Determine the (x, y) coordinate at the center of the cell enclosing the given text.  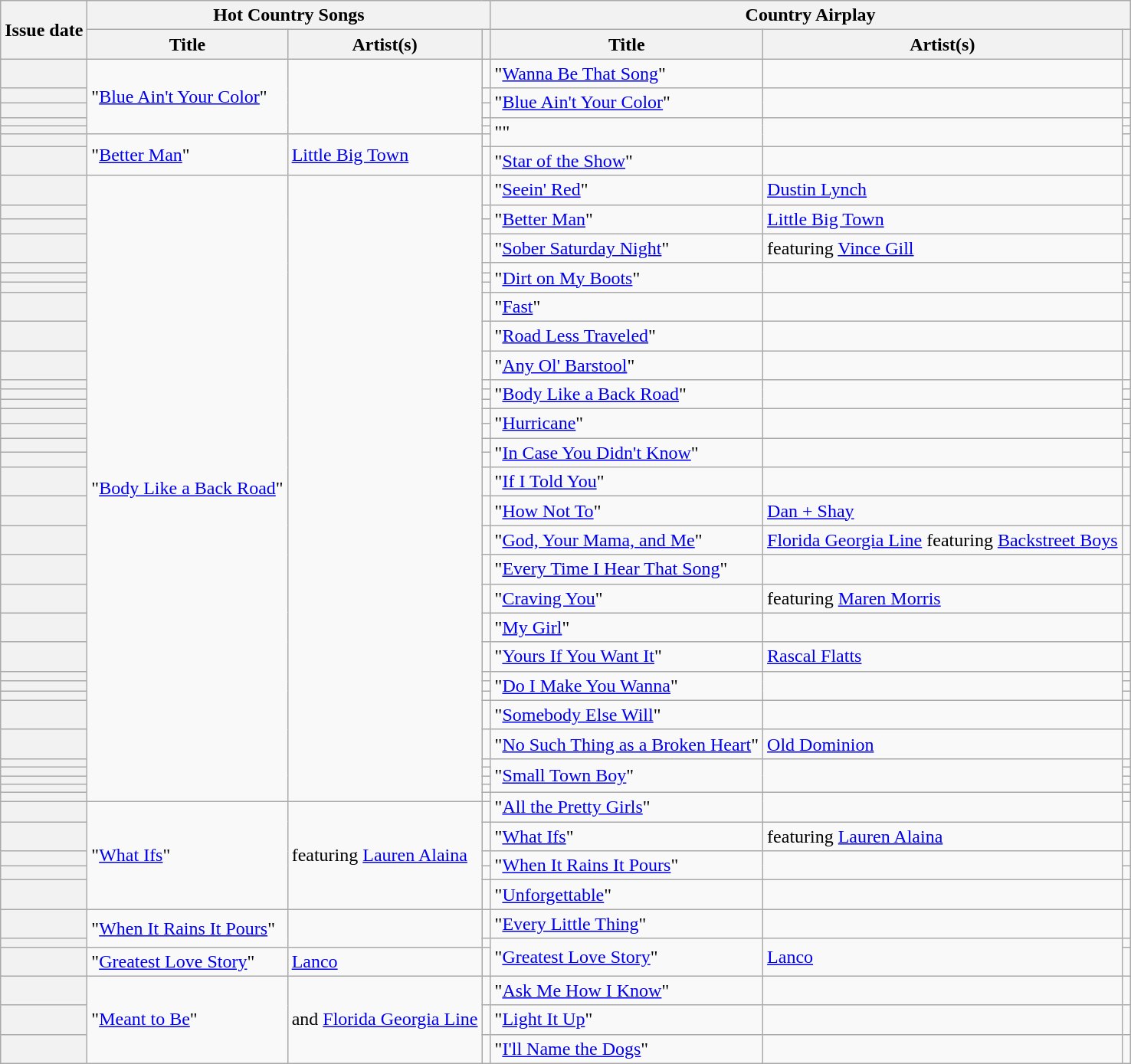
"In Case You Didn't Know" (627, 453)
"" (627, 132)
"Unforgettable" (627, 895)
and Florida Georgia Line (385, 1020)
"Craving You" (627, 598)
"Sober Saturday Night" (627, 248)
"Light It Up" (627, 1020)
"Small Town Boy" (627, 775)
"If I Told You" (627, 482)
Issue date (44, 30)
"Hurricane" (627, 424)
Country Airplay (811, 15)
"Any Ol' Barstool" (627, 365)
"Meant to Be" (187, 1020)
"Somebody Else Will" (627, 715)
"No Such Thing as a Broken Heart" (627, 744)
"All the Pretty Girls" (627, 807)
"Do I Make You Wanna" (627, 686)
Rascal Flatts (942, 656)
Florida Georgia Line featuring Backstreet Boys (942, 540)
"Road Less Traveled" (627, 336)
Dan + Shay (942, 511)
featuring Vince Gill (942, 248)
"How Not To" (627, 511)
"Seein' Red" (627, 190)
"Fast" (627, 306)
"Ask Me How I Know" (627, 990)
Hot Country Songs (289, 15)
"God, Your Mama, and Me" (627, 540)
featuring Maren Morris (942, 598)
Dustin Lynch (942, 190)
"Every Little Thing" (627, 924)
"Yours If You Want It" (627, 656)
"Wanna Be That Song" (627, 74)
"Every Time I Hear That Song" (627, 569)
"My Girl" (627, 627)
"Star of the Show" (627, 161)
Old Dominion (942, 744)
"I'll Name the Dogs" (627, 1049)
"Dirt on My Boots" (627, 277)
